Scan for the cell matching the given text and deliver its [x, y] coordinate at center. 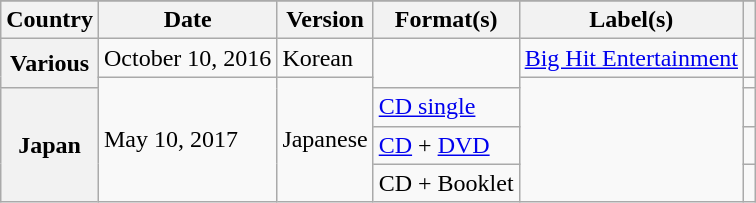
CD + Booklet [446, 183]
Korean [325, 58]
CD single [446, 107]
Big Hit Entertainment [631, 58]
Label(s) [631, 20]
May 10, 2017 [187, 140]
Country [50, 20]
October 10, 2016 [187, 58]
Format(s) [446, 20]
Version [325, 20]
Japan [50, 145]
Various [50, 64]
CD + DVD [446, 145]
Japanese [325, 140]
Date [187, 20]
